Output the [x, y] coordinate of the center of the cell containing the given text.  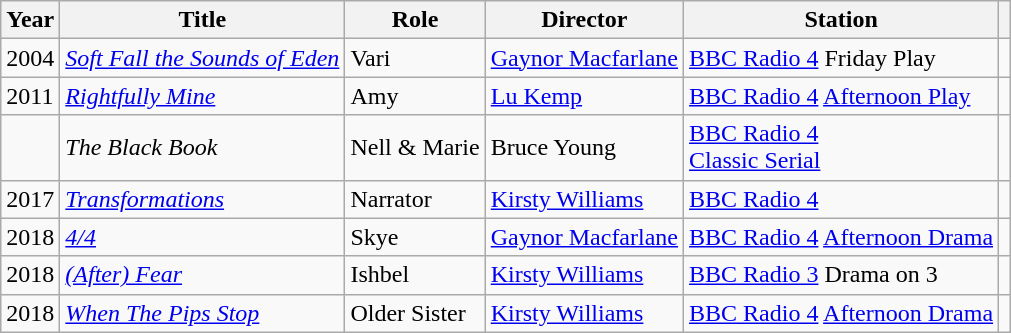
BBC Radio 4 Friday Play [842, 58]
2017 [30, 199]
Soft Fall the Sounds of Eden [202, 58]
Station [842, 20]
(After) Fear [202, 275]
Year [30, 20]
2004 [30, 58]
Narrator [415, 199]
Bruce Young [584, 148]
Director [584, 20]
Role [415, 20]
BBC Radio 4 Afternoon Play [842, 96]
Lu Kemp [584, 96]
Amy [415, 96]
BBC Radio 4 [842, 199]
4/4 [202, 237]
Skye [415, 237]
2011 [30, 96]
Title [202, 20]
BBC Radio 3 Drama on 3 [842, 275]
Nell & Marie [415, 148]
Ishbel [415, 275]
Transformations [202, 199]
When The Pips Stop [202, 313]
The Black Book [202, 148]
BBC Radio 4Classic Serial [842, 148]
Older Sister [415, 313]
Rightfully Mine [202, 96]
Vari [415, 58]
